Scan for the cell matching the given text and deliver its [X, Y] coordinate at center. 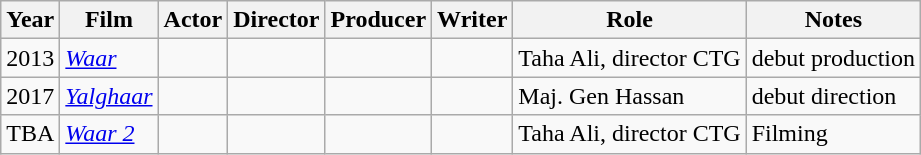
Producer [378, 20]
TBA [30, 134]
Writer [472, 20]
Yalghaar [109, 96]
Notes [833, 20]
2017 [30, 96]
debut direction [833, 96]
Director [276, 20]
Actor [193, 20]
Waar 2 [109, 134]
Year [30, 20]
2013 [30, 58]
debut production [833, 58]
Filming [833, 134]
Role [630, 20]
Film [109, 20]
Maj. Gen Hassan [630, 96]
Waar [109, 58]
